Determine the (X, Y) coordinate at the center of the cell enclosing the given text.  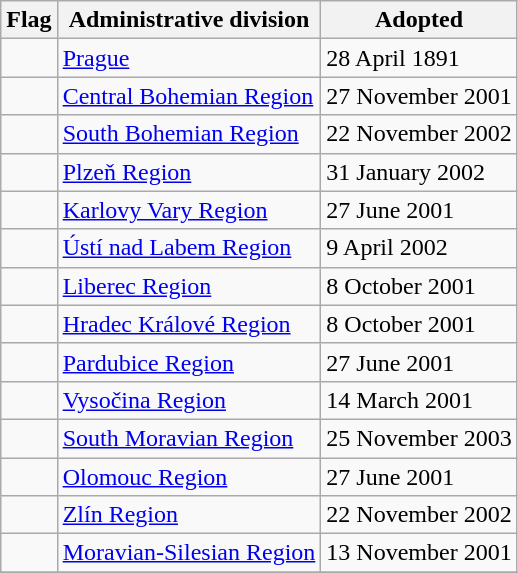
Olomouc Region (189, 477)
31 January 2002 (419, 172)
Pardubice Region (189, 362)
25 November 2003 (419, 438)
South Bohemian Region (189, 134)
Vysočina Region (189, 400)
South Moravian Region (189, 438)
Plzeň Region (189, 172)
28 April 1891 (419, 58)
Moravian-Silesian Region (189, 553)
Hradec Králové Region (189, 324)
Prague (189, 58)
Liberec Region (189, 286)
Central Bohemian Region (189, 96)
Zlín Region (189, 515)
Flag (29, 20)
Karlovy Vary Region (189, 210)
9 April 2002 (419, 248)
27 November 2001 (419, 96)
13 November 2001 (419, 553)
Ústí nad Labem Region (189, 248)
Adopted (419, 20)
14 March 2001 (419, 400)
Administrative division (189, 20)
